Return [X, Y] of the center of cell containing provided text 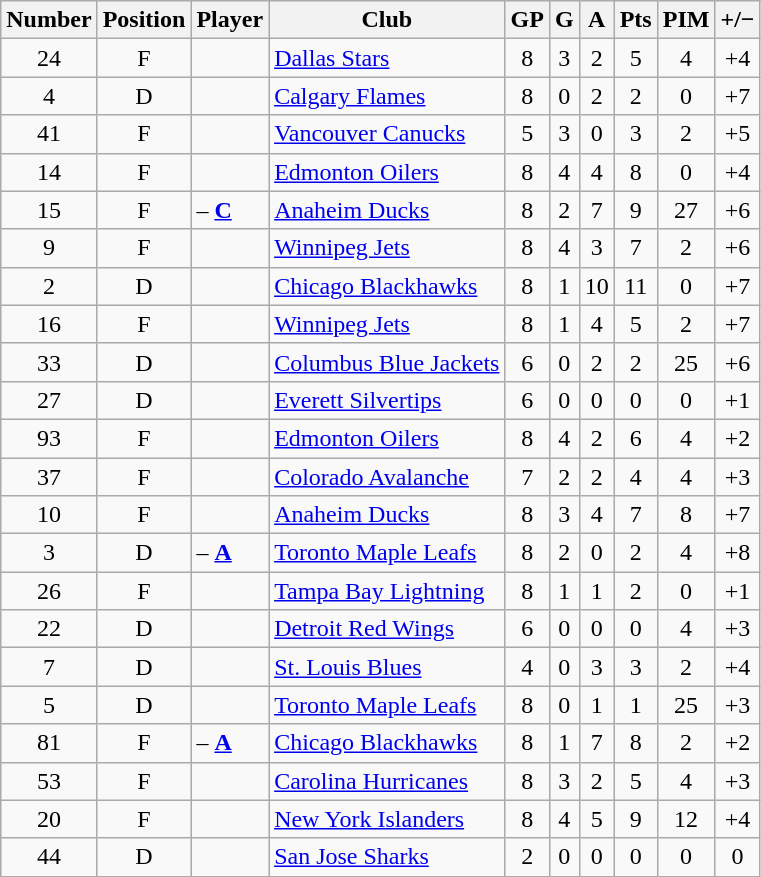
41 [49, 134]
Detroit Red Wings [387, 629]
22 [49, 629]
24 [49, 58]
16 [49, 324]
44 [49, 857]
11 [636, 286]
Player [230, 20]
Dallas Stars [387, 58]
+/− [738, 20]
Carolina Hurricanes [387, 781]
New York Islanders [387, 819]
93 [49, 438]
Club [387, 20]
20 [49, 819]
St. Louis Blues [387, 667]
Vancouver Canucks [387, 134]
33 [49, 362]
Pts [636, 20]
14 [49, 172]
Columbus Blue Jackets [387, 362]
GP [527, 20]
– C [230, 210]
+8 [738, 553]
26 [49, 591]
A [596, 20]
Colorado Avalanche [387, 477]
+5 [738, 134]
G [564, 20]
San Jose Sharks [387, 857]
Calgary Flames [387, 96]
12 [686, 819]
15 [49, 210]
37 [49, 477]
Number [49, 20]
PIM [686, 20]
Tampa Bay Lightning [387, 591]
53 [49, 781]
Everett Silvertips [387, 400]
Position [144, 20]
81 [49, 743]
